Search for the cell housing the specified text and yield its (x, y) center coordinate. 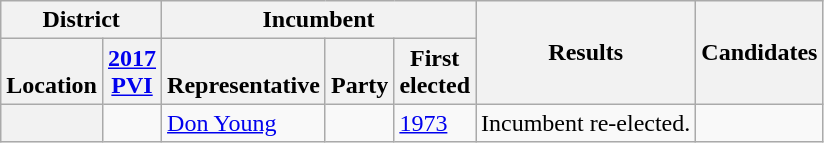
Don Young (244, 123)
Incumbent (319, 20)
2017PVI (132, 72)
Party (359, 72)
Representative (244, 72)
Candidates (760, 52)
Incumbent re-elected. (586, 123)
Firstelected (435, 72)
District (82, 20)
Results (586, 52)
1973 (435, 123)
Location (52, 72)
